Return (x, y) of the center of cell containing provided text 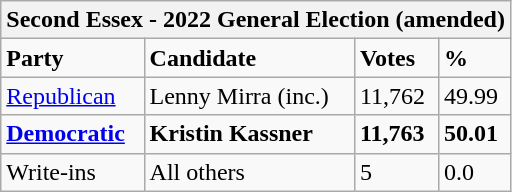
Republican (72, 96)
Votes (396, 58)
Kristin Kassner (249, 134)
All others (249, 172)
Lenny Mirra (inc.) (249, 96)
Second Essex - 2022 General Election (amended) (256, 20)
49.99 (475, 96)
Candidate (249, 58)
11,762 (396, 96)
% (475, 58)
Party (72, 58)
Democratic (72, 134)
5 (396, 172)
Write-ins (72, 172)
50.01 (475, 134)
11,763 (396, 134)
0.0 (475, 172)
